From the cell containing the given text, extract its center point as (X, Y) coordinate. 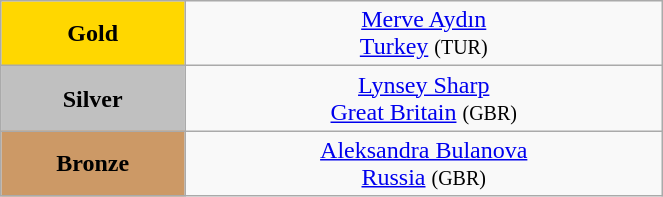
Lynsey SharpGreat Britain (GBR) (424, 98)
Gold (93, 34)
Silver (93, 98)
Merve AydınTurkey (TUR) (424, 34)
Bronze (93, 164)
Aleksandra BulanovaRussia (GBR) (424, 164)
